Search for the cell housing the specified text and yield its (x, y) center coordinate. 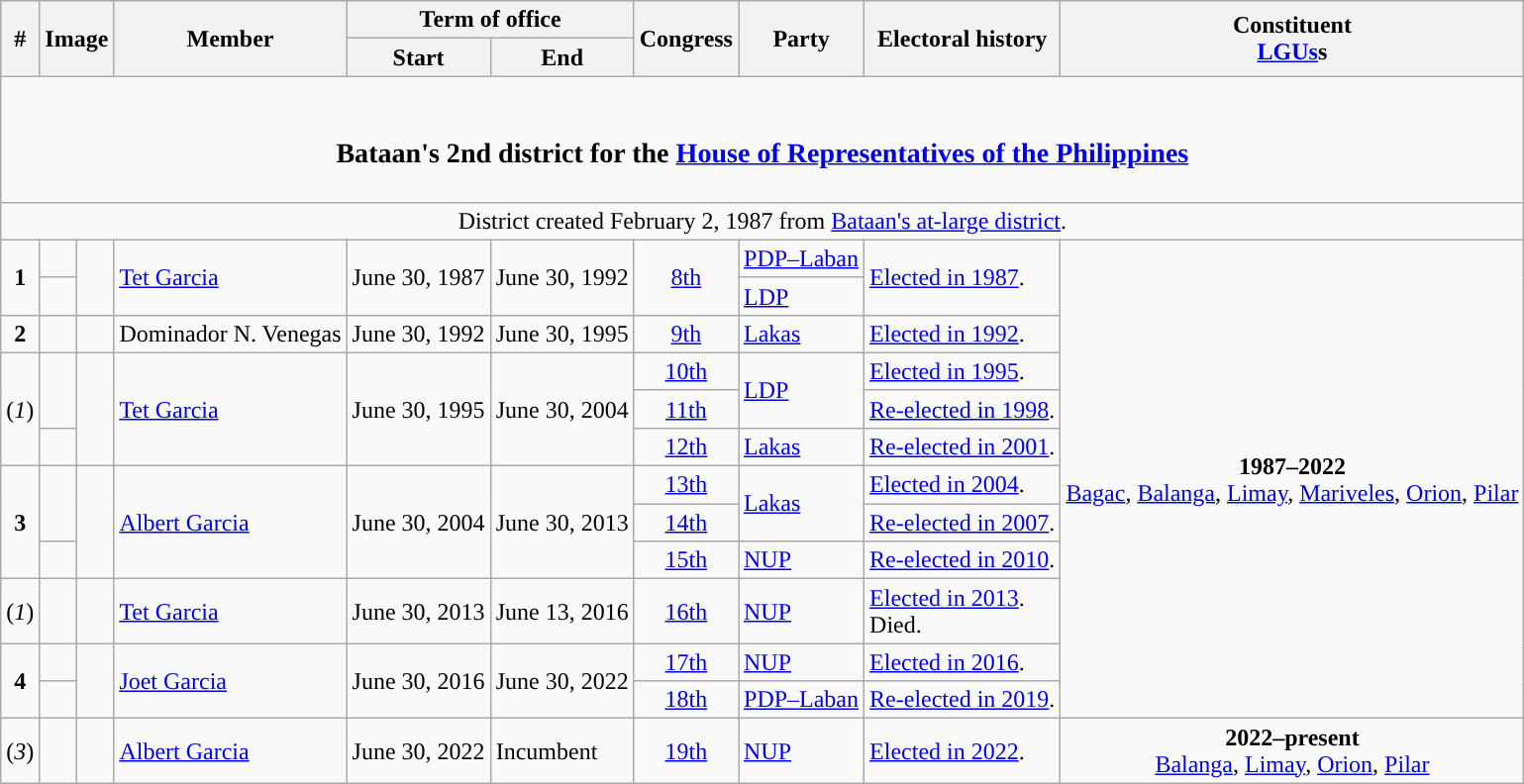
Re-elected in 2019. (963, 700)
Re-elected in 2007. (963, 523)
Elected in 2013.Died. (963, 612)
(3) (20, 750)
Elected in 1987. (963, 277)
10th (685, 371)
12th (685, 446)
14th (685, 523)
Party (802, 39)
4 (20, 681)
Re-elected in 1998. (963, 409)
Elected in 2016. (963, 662)
June 30, 1987 (418, 277)
8th (685, 277)
Re-elected in 2010. (963, 560)
9th (685, 334)
Incumbent (562, 750)
Congress (685, 39)
1987–2022Bagac, Balanga, Limay, Mariveles, Orion, Pilar (1292, 479)
ConstituentLGUss (1292, 39)
11th (685, 409)
2022–presentBalanga, Limay, Orion, Pilar (1292, 750)
Start (418, 57)
Elected in 1995. (963, 371)
13th (685, 485)
17th (685, 662)
2 (20, 334)
18th (685, 700)
Elected in 2022. (963, 750)
Term of office (490, 20)
Electoral history (963, 39)
# (20, 39)
Member (230, 39)
Dominador N. Venegas (230, 334)
3 (20, 523)
15th (685, 560)
16th (685, 612)
Elected in 1992. (963, 334)
Bataan's 2nd district for the House of Representatives of the Philippines (762, 139)
District created February 2, 1987 from Bataan's at-large district. (762, 221)
Joet Garcia (230, 681)
Elected in 2004. (963, 485)
1 (20, 277)
June 30, 2016 (418, 681)
End (562, 57)
June 13, 2016 (562, 612)
Re-elected in 2001. (963, 446)
Image (77, 39)
19th (685, 750)
